Detect which cell encompasses the target text, then output its [X, Y] center coordinate. 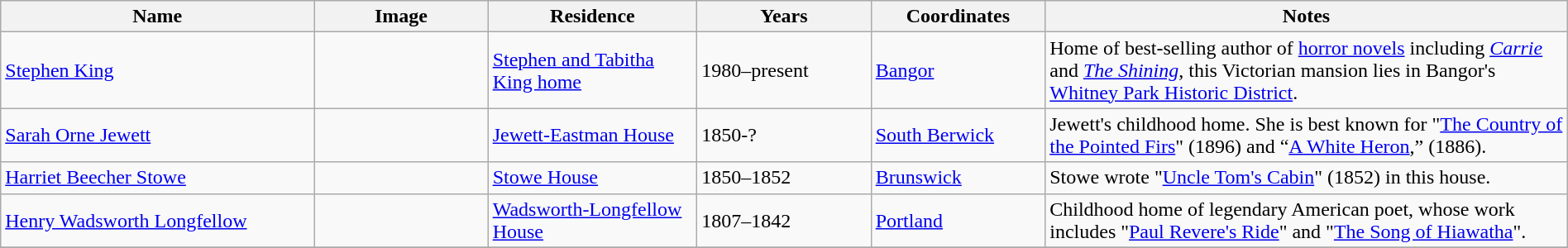
Residence [592, 17]
Bangor [958, 70]
Childhood home of legendary American poet, whose work includes "Paul Revere's Ride" and "The Song of Hiawatha". [1307, 220]
1807–1842 [784, 220]
South Berwick [958, 136]
Stowe House [592, 178]
Name [157, 17]
1850-? [784, 136]
Wadsworth-Longfellow House [592, 220]
Stowe wrote "Uncle Tom's Cabin" (1852) in this house. [1307, 178]
Jewett's childhood home. She is best known for "The Country of the Pointed Firs" (1896) and “A White Heron,” (1886). [1307, 136]
Sarah Orne Jewett [157, 136]
Stephen King [157, 70]
1850–1852 [784, 178]
Coordinates [958, 17]
Image [401, 17]
Harriet Beecher Stowe [157, 178]
1980–present [784, 70]
Years [784, 17]
Brunswick [958, 178]
Stephen and Tabitha King home [592, 70]
Henry Wadsworth Longfellow [157, 220]
Portland [958, 220]
Jewett-Eastman House [592, 136]
Notes [1307, 17]
